Detect which cell encompasses the target text, then output its (x, y) center coordinate. 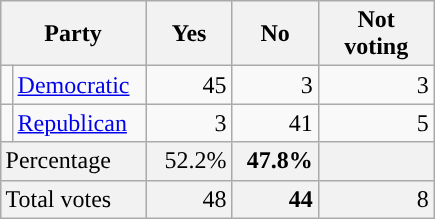
Republican (79, 123)
8 (376, 199)
Not voting (376, 34)
41 (275, 123)
5 (376, 123)
Yes (189, 34)
Percentage (73, 161)
47.8% (275, 161)
No (275, 34)
Party (73, 34)
44 (275, 199)
48 (189, 199)
Total votes (73, 199)
52.2% (189, 161)
45 (189, 85)
Democratic (79, 85)
